Locate the cell with the specified text and output its (x, y) center coordinate. 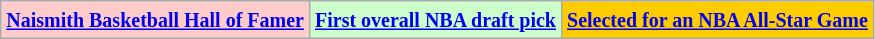
First overall NBA draft pick (435, 20)
Naismith Basketball Hall of Famer (156, 20)
Selected for an NBA All-Star Game (718, 20)
